Detect which cell encompasses the target text, then output its [X, Y] center coordinate. 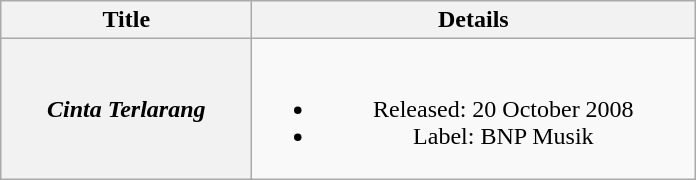
Details [474, 20]
Title [126, 20]
Released: 20 October 2008Label: BNP Musik [474, 109]
Cinta Terlarang [126, 109]
